Detect which cell encompasses the target text, then output its [x, y] center coordinate. 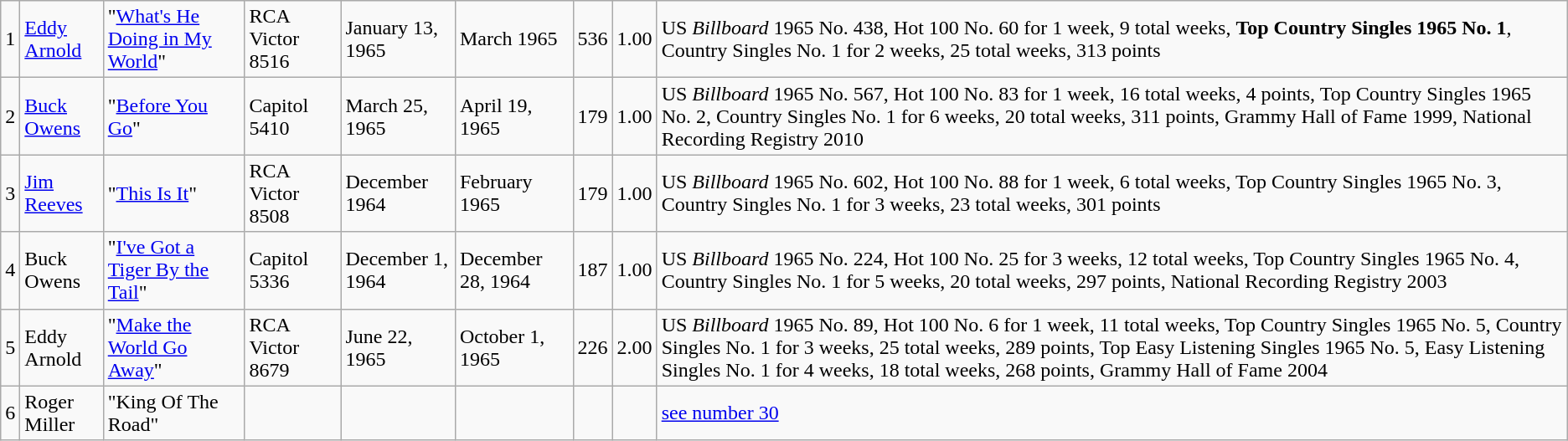
March 1965 [514, 39]
1 [10, 39]
6 [10, 413]
January 13, 1965 [398, 39]
April 19, 1965 [514, 116]
"I've Got a Tiger By the Tail" [174, 270]
RCA Victor 8679 [293, 347]
October 1, 1965 [514, 347]
Capitol 5336 [293, 270]
February 1965 [514, 193]
March 25, 1965 [398, 116]
"What's He Doing in My World" [174, 39]
2.00 [635, 347]
187 [593, 270]
December 28, 1964 [514, 270]
5 [10, 347]
Roger Miller [62, 413]
see number 30 [1112, 413]
December 1964 [398, 193]
Jim Reeves [62, 193]
"King Of The Road" [174, 413]
"Make the World Go Away" [174, 347]
December 1, 1964 [398, 270]
226 [593, 347]
RCA Victor 8508 [293, 193]
2 [10, 116]
536 [593, 39]
3 [10, 193]
Capitol 5410 [293, 116]
"This Is It" [174, 193]
RCA Victor 8516 [293, 39]
4 [10, 270]
June 22, 1965 [398, 347]
"Before You Go" [174, 116]
